Identify which cell holds the provided text, then report its (x, y) central coordinate. 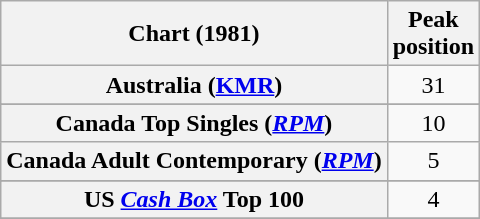
Canada Adult Contemporary (RPM) (194, 161)
Peakposition (433, 34)
31 (433, 85)
10 (433, 123)
Australia (KMR) (194, 85)
4 (433, 199)
Chart (1981) (194, 34)
5 (433, 161)
US Cash Box Top 100 (194, 199)
Canada Top Singles (RPM) (194, 123)
